Scan for the cell matching the given text and deliver its (X, Y) coordinate at center. 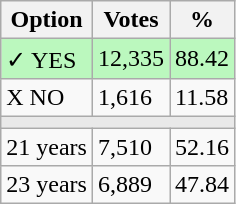
✓ YES (47, 59)
Option (47, 20)
6,889 (130, 185)
11.58 (202, 97)
21 years (47, 147)
88.42 (202, 59)
47.84 (202, 185)
X NO (47, 97)
7,510 (130, 147)
% (202, 20)
23 years (47, 185)
12,335 (130, 59)
52.16 (202, 147)
Votes (130, 20)
1,616 (130, 97)
